Output the (X, Y) coordinate of the center of the cell containing the given text.  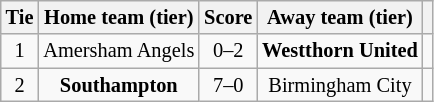
1 (20, 51)
7–0 (228, 85)
Score (228, 17)
0–2 (228, 51)
Westthorn United (340, 51)
Tie (20, 17)
Amersham Angels (118, 51)
Southampton (118, 85)
Away team (tier) (340, 17)
Birmingham City (340, 85)
2 (20, 85)
Home team (tier) (118, 17)
